Return the (x, y) coordinate for the center point of the cell that contains the specified text.  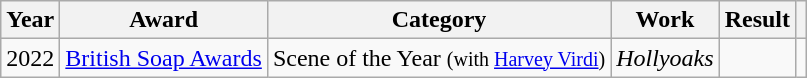
Year (30, 20)
Scene of the Year (with Harvey Virdi) (438, 58)
Result (757, 20)
Category (438, 20)
Hollyoaks (665, 58)
2022 (30, 58)
Award (164, 20)
British Soap Awards (164, 58)
Work (665, 20)
